Capture the cell that displays the provided text and extract its (X, Y) central coordinate. 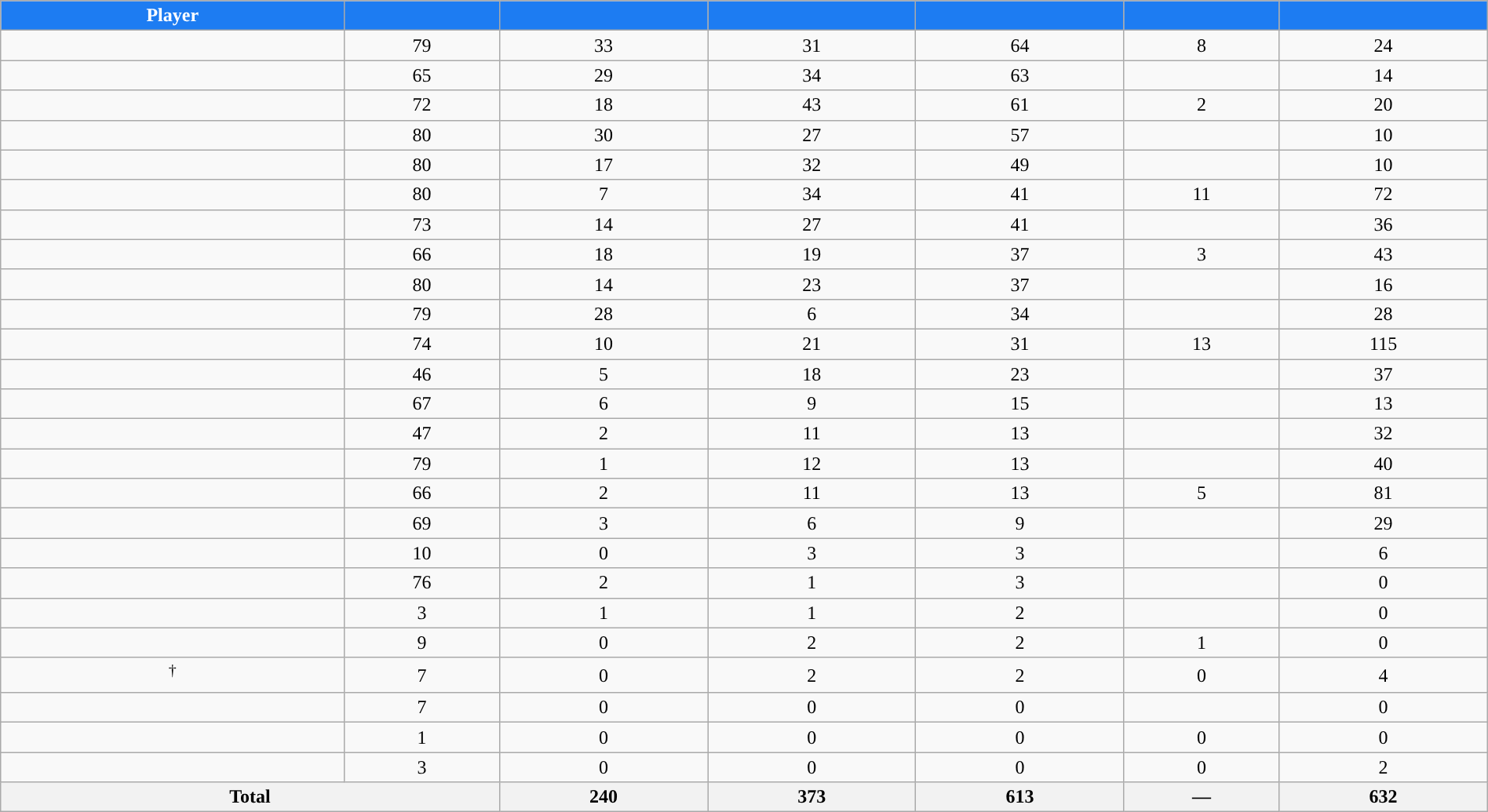
81 (1383, 493)
12 (811, 464)
73 (422, 224)
16 (1383, 284)
63 (1020, 75)
74 (422, 344)
632 (1383, 797)
† (173, 675)
64 (1020, 46)
17 (603, 165)
61 (1020, 105)
8 (1202, 46)
76 (422, 583)
24 (1383, 46)
21 (811, 344)
69 (422, 523)
57 (1020, 135)
33 (603, 46)
40 (1383, 464)
— (1202, 797)
36 (1383, 224)
Player (173, 16)
67 (422, 404)
30 (603, 135)
47 (422, 434)
65 (422, 75)
19 (811, 254)
49 (1020, 165)
240 (603, 797)
613 (1020, 797)
4 (1383, 675)
Total (250, 797)
115 (1383, 344)
373 (811, 797)
15 (1020, 404)
46 (422, 374)
20 (1383, 105)
